Identify which cell holds the provided text, then report its (X, Y) central coordinate. 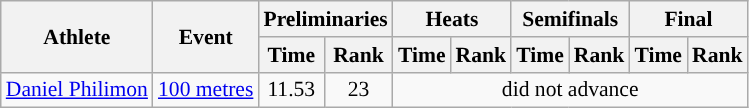
11.53 (291, 90)
Final (688, 19)
23 (358, 90)
Athlete (77, 36)
Preliminaries (325, 19)
Daniel Philimon (77, 90)
Semifinals (570, 19)
Event (206, 36)
did not advance (570, 90)
Heats (452, 19)
100 metres (206, 90)
